Extract the [x, y] coordinate from the center of the cell holding the provided text.  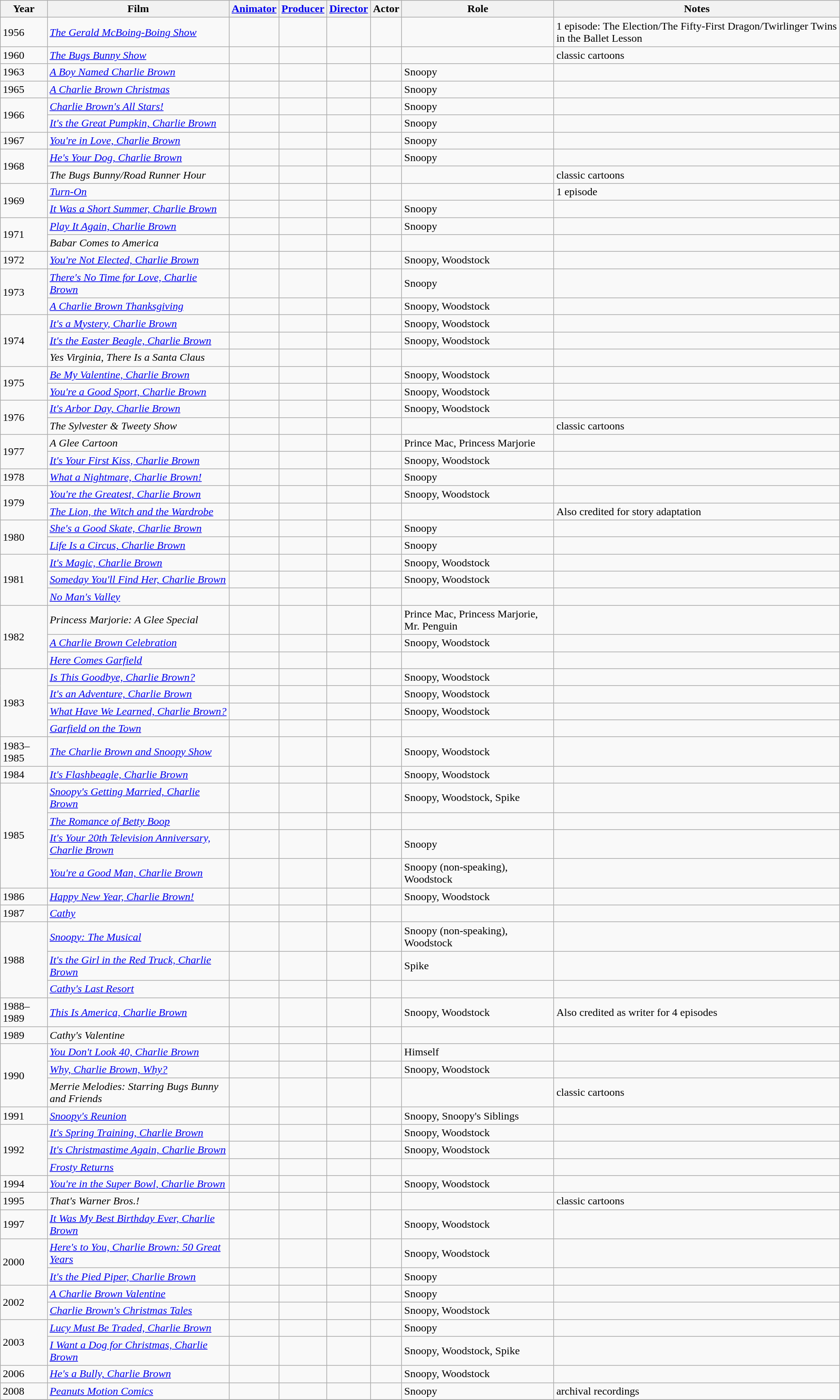
Year [24, 9]
Director [348, 9]
Cathy [138, 914]
There's No Time for Love, Charlie Brown [138, 284]
You're Not Elected, Charlie Brown [138, 260]
The Sylvester & Tweety Show [138, 426]
Notes [696, 9]
Here Comes Garfield [138, 660]
Role [477, 9]
1 episode [696, 192]
He's a Bully, Charlie Brown [138, 1374]
1963 [24, 72]
A Charlie Brown Valentine [138, 1294]
1984 [24, 774]
1990 [24, 1075]
Charlie Brown's All Stars! [138, 106]
Be My Valentine, Charlie Brown [138, 375]
What a Nightmare, Charlie Brown! [138, 477]
1965 [24, 89]
Charlie Brown's Christmas Tales [138, 1311]
Happy New Year, Charlie Brown! [138, 897]
That's Warner Bros.! [138, 1201]
1966 [24, 115]
1988–1989 [24, 1012]
1979 [24, 503]
You're in Love, Charlie Brown [138, 140]
A Charlie Brown Christmas [138, 89]
It's Your First Kiss, Charlie Brown [138, 460]
Also credited for story adaptation [696, 511]
It's the Easter Beagle, Charlie Brown [138, 341]
2008 [24, 1391]
archival recordings [696, 1391]
1974 [24, 341]
You Don't Look 40, Charlie Brown [138, 1052]
It's Christmastime Again, Charlie Brown [138, 1150]
1982 [24, 637]
Peanuts Motion Comics [138, 1391]
No Man's Valley [138, 597]
Snoopy, Snoopy's Siblings [477, 1116]
1992 [24, 1150]
Frosty Returns [138, 1167]
It's Your 20th Television Anniversary, Charlie Brown [138, 844]
Play It Again, Charlie Brown [138, 226]
Himself [477, 1052]
You're the Greatest, Charlie Brown [138, 494]
A Glee Cartoon [138, 443]
1981 [24, 580]
1956 [24, 32]
1987 [24, 914]
1978 [24, 477]
It's the Great Pumpkin, Charlie Brown [138, 123]
What Have We Learned, Charlie Brown? [138, 711]
1973 [24, 292]
1995 [24, 1201]
It's the Girl in the Red Truck, Charlie Brown [138, 966]
Animator [254, 9]
1980 [24, 537]
Someday You'll Find Her, Charlie Brown [138, 580]
Snoopy's Getting Married, Charlie Brown [138, 798]
Yes Virginia, There Is a Santa Claus [138, 358]
Also credited as writer for 4 episodes [696, 1012]
Snoopy's Reunion [138, 1116]
You're a Good Man, Charlie Brown [138, 873]
A Charlie Brown Celebration [138, 643]
1967 [24, 140]
The Lion, the Witch and the Wardrobe [138, 511]
A Charlie Brown Thanksgiving [138, 306]
It's Flashbeagle, Charlie Brown [138, 774]
1971 [24, 234]
1 episode: The Election/The Fifty-First Dragon/Twirlinger Twins in the Ballet Lesson [696, 32]
It's a Mystery, Charlie Brown [138, 324]
1988 [24, 960]
2003 [24, 1343]
2006 [24, 1374]
Here's to You, Charlie Brown: 50 Great Years [138, 1254]
You're in the Super Bowl, Charlie Brown [138, 1184]
1975 [24, 383]
It's Magic, Charlie Brown [138, 563]
You're a Good Sport, Charlie Brown [138, 392]
1968 [24, 166]
Actor [386, 9]
The Charlie Brown and Snoopy Show [138, 751]
1972 [24, 260]
Film [138, 9]
The Gerald McBoing-Boing Show [138, 32]
Babar Comes to America [138, 243]
The Romance of Betty Boop [138, 821]
Cathy's Valentine [138, 1035]
It Was a Short Summer, Charlie Brown [138, 209]
1969 [24, 200]
1985 [24, 836]
Turn-On [138, 192]
Garfield on the Town [138, 728]
This Is America, Charlie Brown [138, 1012]
Prince Mac, Princess Marjorie, Mr. Penguin [477, 620]
1986 [24, 897]
The Bugs Bunny/Road Runner Hour [138, 175]
She's a Good Skate, Charlie Brown [138, 529]
Spike [477, 966]
1994 [24, 1184]
1997 [24, 1224]
It's an Adventure, Charlie Brown [138, 694]
2000 [24, 1262]
It's Arbor Day, Charlie Brown [138, 409]
Snoopy: The Musical [138, 937]
1960 [24, 55]
He's Your Dog, Charlie Brown [138, 157]
Life Is a Circus, Charlie Brown [138, 546]
It Was My Best Birthday Ever, Charlie Brown [138, 1224]
Merrie Melodies: Starring Bugs Bunny and Friends [138, 1092]
1983 [24, 703]
1977 [24, 451]
It's Spring Training, Charlie Brown [138, 1133]
Lucy Must Be Traded, Charlie Brown [138, 1328]
1983–1985 [24, 751]
Producer [303, 9]
Princess Marjorie: A Glee Special [138, 620]
2002 [24, 1302]
A Boy Named Charlie Brown [138, 72]
1991 [24, 1116]
Prince Mac, Princess Marjorie [477, 443]
Why, Charlie Brown, Why? [138, 1069]
1976 [24, 417]
The Bugs Bunny Show [138, 55]
Cathy's Last Resort [138, 989]
1989 [24, 1035]
Is This Goodbye, Charlie Brown? [138, 677]
It's the Pied Piper, Charlie Brown [138, 1277]
I Want a Dog for Christmas, Charlie Brown [138, 1351]
